Return [X, Y] of the center of cell containing provided text 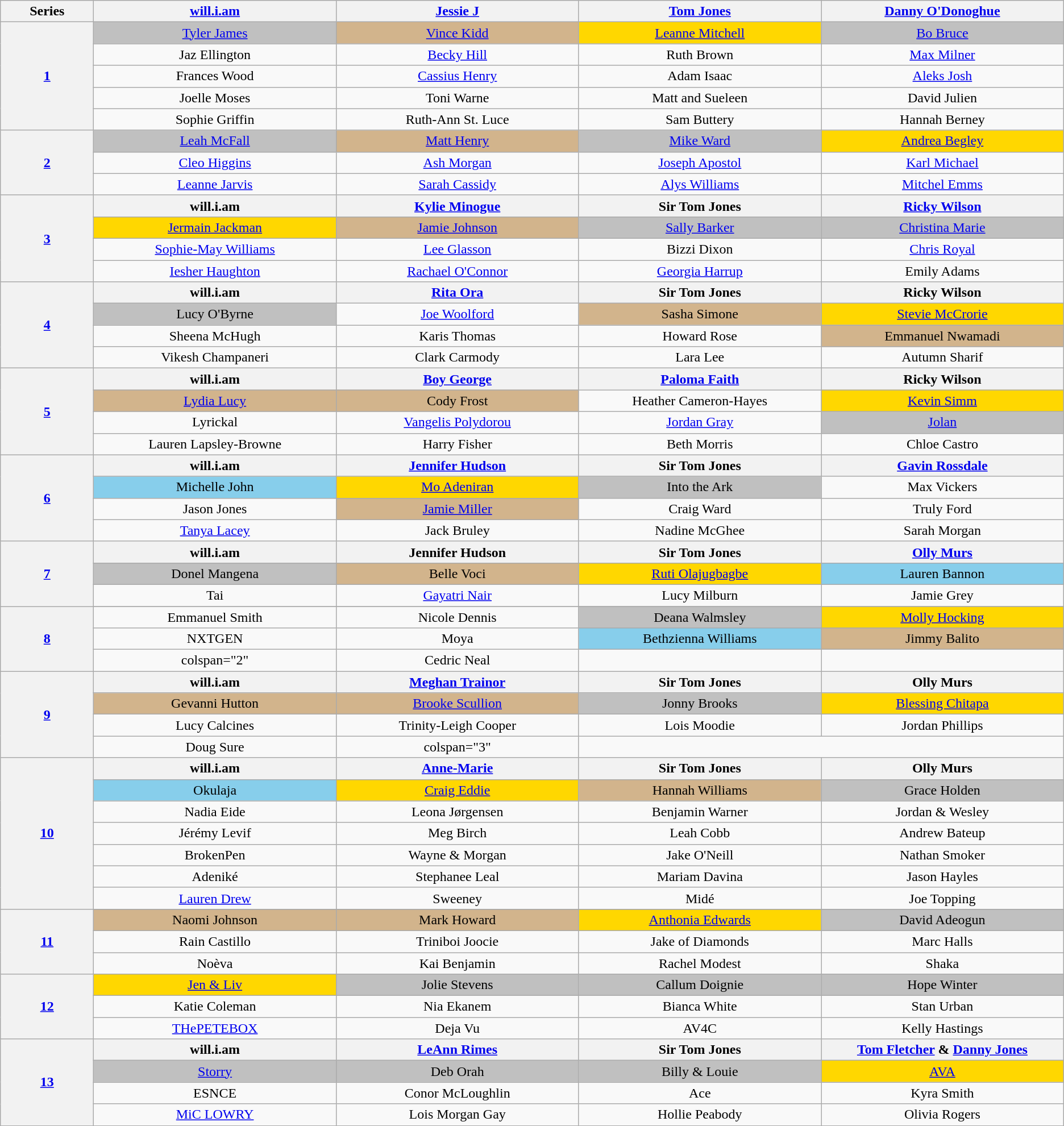
Joelle Moses [215, 98]
Jonny Brooks [700, 704]
Georgia Harrup [700, 271]
Deja Vu [457, 1028]
LeAnn Rimes [457, 1050]
Noèva [215, 963]
Into the Ark [700, 487]
ESNCE [215, 1093]
Jake of Diamonds [700, 941]
Jason Jones [215, 509]
Jordan Phillips [942, 725]
11 [47, 941]
Ruth Brown [700, 55]
Nicole Dennis [457, 617]
Bethzienna Williams [700, 639]
Frances Wood [215, 76]
Adam Isaac [700, 76]
colspan="3" [457, 747]
Paloma Faith [700, 379]
Kyra Smith [942, 1093]
Stephanee Leal [457, 876]
Nadine McGhee [700, 530]
Okulaja [215, 790]
Lucy Milburn [700, 595]
BrokenPen [215, 855]
Leona Jørgensen [457, 812]
Vince Kidd [457, 33]
Belle Voci [457, 574]
Rachel Modest [700, 963]
THePETEBOX [215, 1028]
Jolan [942, 422]
Boy George [457, 379]
Tyler James [215, 33]
Brooke Scullion [457, 704]
Sweeney [457, 898]
Heather Cameron-Hayes [700, 401]
Anne-Marie [457, 768]
Nadia Eide [215, 812]
Joseph Apostol [700, 163]
Kelly Hastings [942, 1028]
Sally Barker [700, 227]
Cedric Neal [457, 660]
Hannah Williams [700, 790]
Sophie-May Williams [215, 249]
Vangelis Polydorou [457, 422]
Gayatri Nair [457, 595]
Lucy Calcines [215, 725]
Max Milner [942, 55]
Sheena McHugh [215, 336]
David Adeogun [942, 920]
Tom Fletcher & Danny Jones [942, 1050]
Anthonia Edwards [700, 920]
Iesher Haughton [215, 271]
Blessing Chitapa [942, 704]
Leah Cobb [700, 833]
Lauren Drew [215, 898]
Emmanuel Smith [215, 617]
Rachael O'Connor [457, 271]
Mark Howard [457, 920]
Lee Glasson [457, 249]
Leanne Jarvis [215, 184]
Andrew Bateup [942, 833]
Conor McLoughlin [457, 1093]
Lois Morgan Gay [457, 1115]
Leanne Mitchell [700, 33]
Autumn Sharif [942, 358]
AV4C [700, 1028]
Karis Thomas [457, 336]
Gevanni Hutton [215, 704]
Grace Holden [942, 790]
Hope Winter [942, 985]
Cassius Henry [457, 76]
Jordan & Wesley [942, 812]
Lucy O'Byrne [215, 314]
Ash Morgan [457, 163]
Billy & Louie [700, 1071]
Bianca White [700, 1007]
Olivia Rogers [942, 1115]
Doug Sure [215, 747]
Joe Woolford [457, 314]
Craig Ward [700, 509]
Trinity-Leigh Cooper [457, 725]
Sarah Cassidy [457, 184]
10 [47, 833]
Chloe Castro [942, 444]
12 [47, 1007]
Lauren Bannon [942, 574]
Marc Halls [942, 941]
Meg Birch [457, 833]
Ruti Olajugbagbe [700, 574]
Rita Ora [457, 293]
Kylie Minogue [457, 206]
Cleo Higgins [215, 163]
8 [47, 638]
Michelle John [215, 487]
Andrea Begley [942, 141]
Sarah Morgan [942, 530]
Ruth-Ann St. Luce [457, 119]
Naomi Johnson [215, 920]
Joe Topping [942, 898]
Mariam Davina [700, 876]
Vikesh Champaneri [215, 358]
Jessie J [457, 11]
Deb Orah [457, 1071]
Jack Bruley [457, 530]
13 [47, 1082]
Midé [700, 898]
Matt and Sueleen [700, 98]
Jake O'Neill [700, 855]
Jordan Gray [700, 422]
Bizzi Dixon [700, 249]
Lara Lee [700, 358]
Jaz Ellington [215, 55]
Lydia Lucy [215, 401]
Clark Carmody [457, 358]
Sasha Simone [700, 314]
Callum Doignie [700, 985]
Sophie Griffin [215, 119]
Hannah Berney [942, 119]
Becky Hill [457, 55]
Stevie McCrorie [942, 314]
Mike Ward [700, 141]
6 [47, 498]
Benjamin Warner [700, 812]
Ace [700, 1093]
Katie Coleman [215, 1007]
Lyrickal [215, 422]
Nia Ekanem [457, 1007]
Hollie Peabody [700, 1115]
Truly Ford [942, 509]
Moya [457, 639]
Craig Eddie [457, 790]
NXTGEN [215, 639]
1 [47, 76]
Max Vickers [942, 487]
Emily Adams [942, 271]
David Julien [942, 98]
Howard Rose [700, 336]
3 [47, 238]
Tom Jones [700, 11]
Lois Moodie [700, 725]
Harry Fisher [457, 444]
Chris Royal [942, 249]
Storry [215, 1071]
5 [47, 412]
Triniboi Joocie [457, 941]
Mo Adeniran [457, 487]
Danny O'Donoghue [942, 11]
7 [47, 574]
Shaka [942, 963]
Aleks Josh [942, 76]
Adeniké [215, 876]
Jérémy Levif [215, 833]
Jamie Johnson [457, 227]
Jason Hayles [942, 876]
Jen & Liv [215, 985]
Jermain Jackman [215, 227]
2 [47, 163]
Leah McFall [215, 141]
Lauren Lapsley-Browne [215, 444]
Kai Benjamin [457, 963]
Kevin Simm [942, 401]
colspan="2" [215, 660]
Deana Walmsley [700, 617]
Meghan Trainor [457, 682]
Jamie Grey [942, 595]
Sam Buttery [700, 119]
Nathan Smoker [942, 855]
Jolie Stevens [457, 985]
Cody Frost [457, 401]
Bo Bruce [942, 33]
Christina Marie [942, 227]
Alys Williams [700, 184]
Karl Michael [942, 163]
Tanya Lacey [215, 530]
Emmanuel Nwamadi [942, 336]
Series [47, 11]
MiC LOWRY [215, 1115]
Beth Morris [700, 444]
AVA [942, 1071]
Gavin Rossdale [942, 466]
Tai [215, 595]
Toni Warne [457, 98]
Jimmy Balito [942, 639]
Wayne & Morgan [457, 855]
Donel Mangena [215, 574]
Jamie Miller [457, 509]
Matt Henry [457, 141]
Stan Urban [942, 1007]
9 [47, 714]
4 [47, 325]
Rain Castillo [215, 941]
Molly Hocking [942, 617]
Mitchel Emms [942, 184]
